Return the (x, y) coordinate for the center point of the cell that contains the specified text.  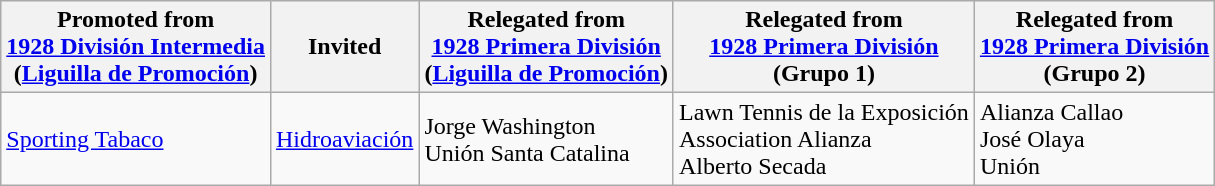
Alianza Callao José Olaya Unión (1094, 139)
Invited (344, 47)
Relegated from1928 Primera División(Liguilla de Promoción) (546, 47)
Hidroaviación (344, 139)
Relegated from1928 Primera División(Grupo 1) (824, 47)
Jorge Washington Unión Santa Catalina (546, 139)
Lawn Tennis de la Exposición Association Alianza Alberto Secada (824, 139)
Relegated from1928 Primera División(Grupo 2) (1094, 47)
Promoted from1928 División Intermedia(Liguilla de Promoción) (136, 47)
Sporting Tabaco (136, 139)
